Provide the (X, Y) coordinate of the cell's center where the given text is located.  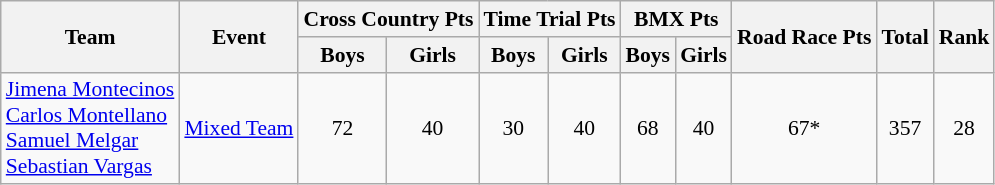
28 (964, 128)
Jimena MontecinosCarlos MontellanoSamuel MelgarSebastian Vargas (90, 128)
72 (342, 128)
30 (512, 128)
BMX Pts (676, 19)
67* (804, 128)
357 (904, 128)
68 (648, 128)
Total (904, 36)
Road Race Pts (804, 36)
Team (90, 36)
Time Trial Pts (549, 19)
Mixed Team (238, 128)
Event (238, 36)
Cross Country Pts (388, 19)
Rank (964, 36)
